From the cell containing the given text, extract its center point as (X, Y) coordinate. 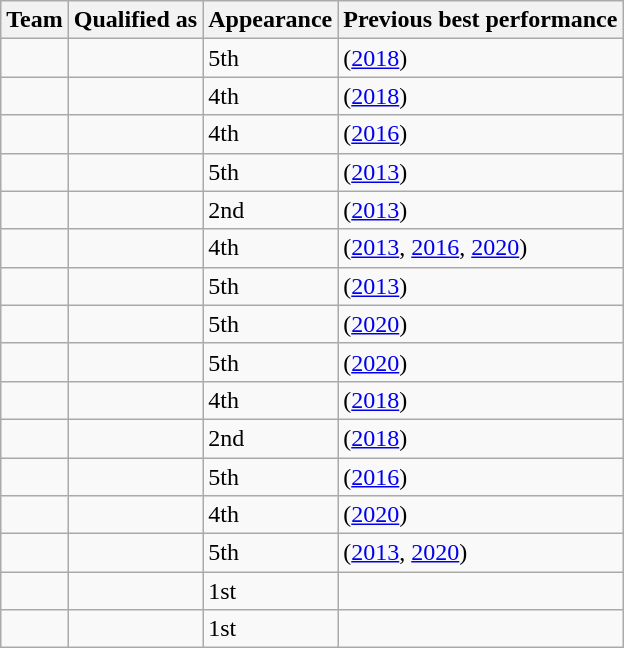
Previous best performance (480, 20)
(2013, 2020) (480, 553)
Team (35, 20)
(2013, 2016, 2020) (480, 248)
Qualified as (135, 20)
Appearance (270, 20)
